Pinpoint the cell where the given text exists, returning its [x, y] midpoint coordinate. 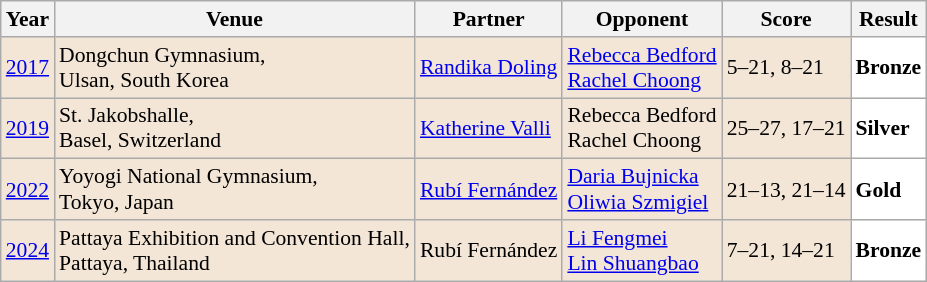
St. Jakobshalle,Basel, Switzerland [234, 128]
25–27, 17–21 [786, 128]
Yoyogi National Gymnasium,Tokyo, Japan [234, 190]
2024 [28, 250]
Score [786, 19]
Venue [234, 19]
Pattaya Exhibition and Convention Hall,Pattaya, Thailand [234, 250]
Silver [889, 128]
Katherine Valli [488, 128]
2017 [28, 68]
Li Fengmei Lin Shuangbao [642, 250]
Gold [889, 190]
2019 [28, 128]
2022 [28, 190]
Opponent [642, 19]
Dongchun Gymnasium,Ulsan, South Korea [234, 68]
21–13, 21–14 [786, 190]
Result [889, 19]
Year [28, 19]
Daria Bujnicka Oliwia Szmigiel [642, 190]
Randika Doling [488, 68]
Partner [488, 19]
5–21, 8–21 [786, 68]
7–21, 14–21 [786, 250]
